Locate the cell with the specified text and output its [X, Y] center coordinate. 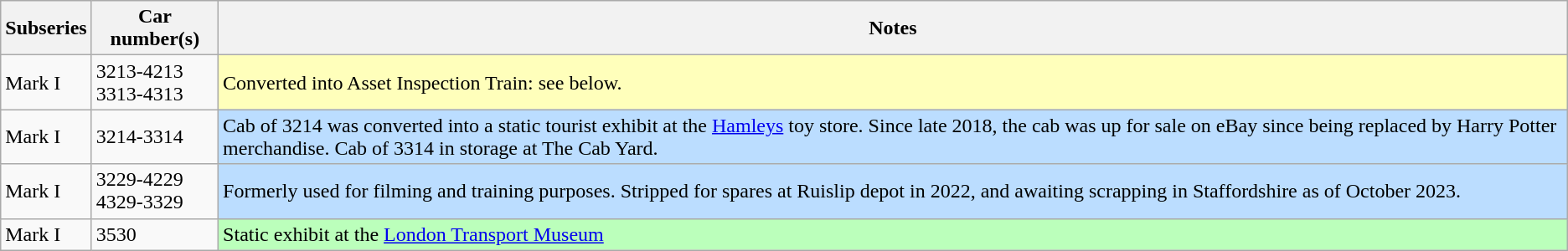
Notes [893, 28]
Car number(s) [154, 28]
3214-3314 [154, 137]
Subseries [46, 28]
3213-42133313-4313 [154, 82]
3530 [154, 234]
Converted into Asset Inspection Train: see below. [893, 82]
Static exhibit at the London Transport Museum [893, 234]
3229-42294329-3329 [154, 191]
